Find where the given text appears and provide that cell's center as (X, Y) coordinate. 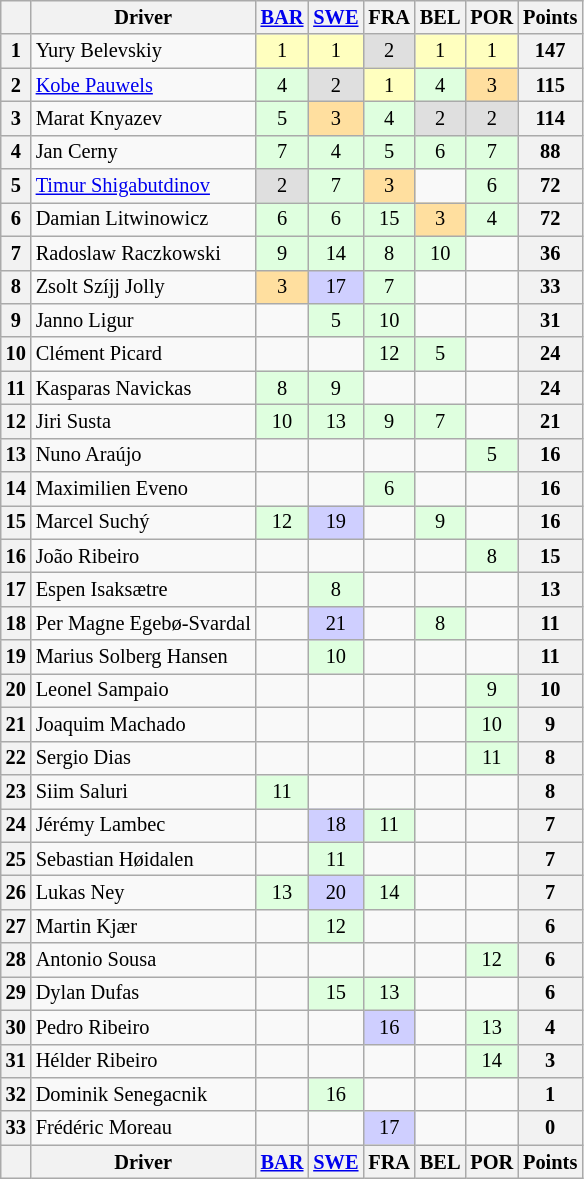
Marat Knyazev (144, 118)
Jiri Susta (144, 421)
Zsolt Szíjj Jolly (144, 287)
Dylan Dufas (144, 993)
Radoslaw Raczkowski (144, 253)
29 (16, 993)
João Ribeiro (144, 556)
27 (16, 926)
Siim Saluri (144, 791)
Nuno Araújo (144, 455)
147 (550, 51)
Sergio Dias (144, 758)
28 (16, 960)
Maximilien Eveno (144, 489)
115 (550, 85)
Antonio Sousa (144, 960)
Timur Shigabutdinov (144, 186)
Damian Litwinowicz (144, 219)
Marcel Suchý (144, 522)
Hélder Ribeiro (144, 1061)
Espen Isaksætre (144, 589)
Yury Belevskiy (144, 51)
Leonel Sampaio (144, 690)
Sebastian Høidalen (144, 859)
23 (16, 791)
114 (550, 118)
Kobe Pauwels (144, 85)
Janno Ligur (144, 320)
Dominik Senegacnik (144, 1094)
Marius Solberg Hansen (144, 657)
Kasparas Navickas (144, 388)
26 (16, 892)
22 (16, 758)
Jérémy Lambec (144, 825)
36 (550, 253)
88 (550, 152)
Martin Kjær (144, 926)
25 (16, 859)
Frédéric Moreau (144, 1128)
Per Magne Egebø-Svardal (144, 623)
0 (550, 1128)
Pedro Ribeiro (144, 1027)
Joaquim Machado (144, 724)
Jan Cerny (144, 152)
32 (16, 1094)
Lukas Ney (144, 892)
30 (16, 1027)
Clément Picard (144, 354)
